For the text-containing cell, return its midpoint in [x, y] coordinate format. 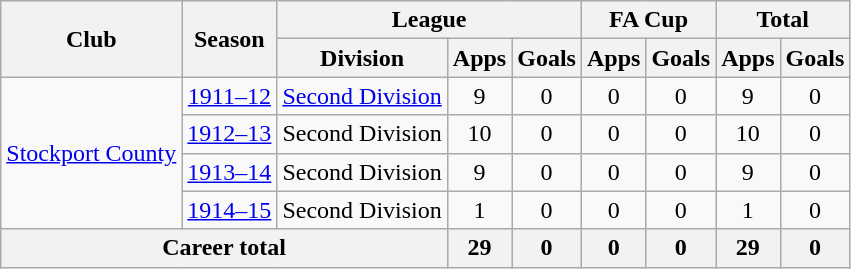
1912–13 [230, 134]
FA Cup [648, 20]
1914–15 [230, 210]
League [430, 20]
Club [92, 39]
Season [230, 39]
Total [783, 20]
1913–14 [230, 172]
Stockport County [92, 153]
1911–12 [230, 96]
Career total [224, 248]
Division [362, 58]
